Scan for the cell matching the given text and deliver its (X, Y) coordinate at center. 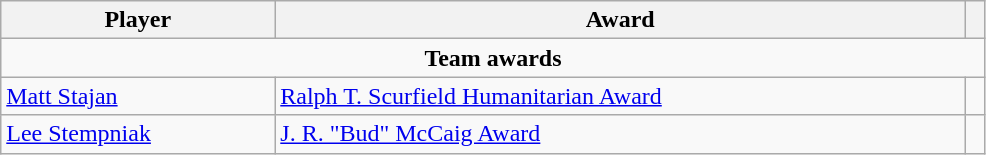
Award (620, 20)
Ralph T. Scurfield Humanitarian Award (620, 96)
Matt Stajan (138, 96)
J. R. "Bud" McCaig Award (620, 134)
Player (138, 20)
Team awards (493, 58)
Lee Stempniak (138, 134)
